Detect which cell encompasses the target text, then output its (X, Y) center coordinate. 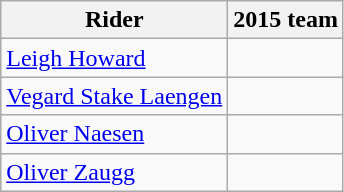
Vegard Stake Laengen (114, 96)
Leigh Howard (114, 58)
Oliver Naesen (114, 134)
Rider (114, 20)
2015 team (286, 20)
Oliver Zaugg (114, 172)
